Detect which cell encompasses the target text, then output its [x, y] center coordinate. 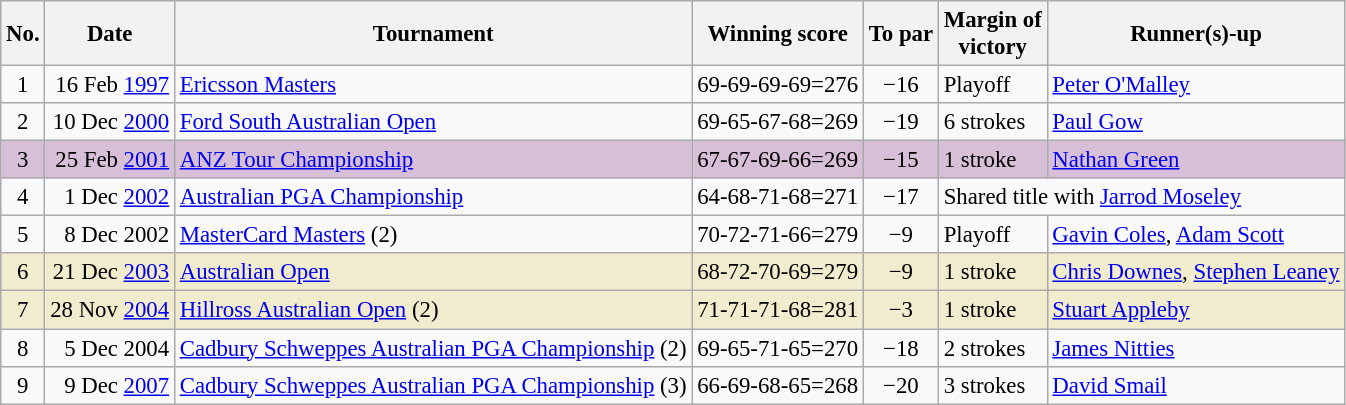
25 Feb 2001 [110, 160]
68-72-70-69=279 [778, 273]
MasterCard Masters (2) [432, 235]
66-69-68-65=268 [778, 385]
7 [23, 310]
Margin ofvictory [992, 34]
Gavin Coles, Adam Scott [1196, 235]
69-65-67-68=269 [778, 122]
Hillross Australian Open (2) [432, 310]
Ford South Australian Open [432, 122]
67-67-69-66=269 [778, 160]
4 [23, 197]
−20 [900, 385]
64-68-71-68=271 [778, 197]
2 strokes [992, 348]
21 Dec 2003 [110, 273]
28 Nov 2004 [110, 310]
James Nitties [1196, 348]
Peter O'Malley [1196, 85]
Chris Downes, Stephen Leaney [1196, 273]
ANZ Tour Championship [432, 160]
69-65-71-65=270 [778, 348]
Runner(s)-up [1196, 34]
−18 [900, 348]
16 Feb 1997 [110, 85]
Date [110, 34]
−17 [900, 197]
Winning score [778, 34]
−15 [900, 160]
No. [23, 34]
Australian Open [432, 273]
5 [23, 235]
2 [23, 122]
3 [23, 160]
−16 [900, 85]
8 [23, 348]
To par [900, 34]
1 Dec 2002 [110, 197]
Cadbury Schweppes Australian PGA Championship (3) [432, 385]
3 strokes [992, 385]
71-71-71-68=281 [778, 310]
Australian PGA Championship [432, 197]
Cadbury Schweppes Australian PGA Championship (2) [432, 348]
Ericsson Masters [432, 85]
−19 [900, 122]
70-72-71-66=279 [778, 235]
Nathan Green [1196, 160]
8 Dec 2002 [110, 235]
David Smail [1196, 385]
5 Dec 2004 [110, 348]
9 Dec 2007 [110, 385]
6 [23, 273]
10 Dec 2000 [110, 122]
Tournament [432, 34]
Paul Gow [1196, 122]
−3 [900, 310]
1 [23, 85]
9 [23, 385]
69-69-69-69=276 [778, 85]
6 strokes [992, 122]
Stuart Appleby [1196, 310]
Shared title with Jarrod Moseley [1142, 197]
